Find where the given text appears and provide that cell's center as (x, y) coordinate. 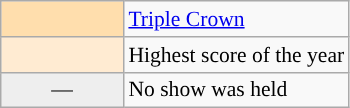
No show was held (236, 90)
— (62, 90)
Triple Crown (236, 19)
Highest score of the year (236, 55)
